Identify which cell holds the provided text, then report its (x, y) central coordinate. 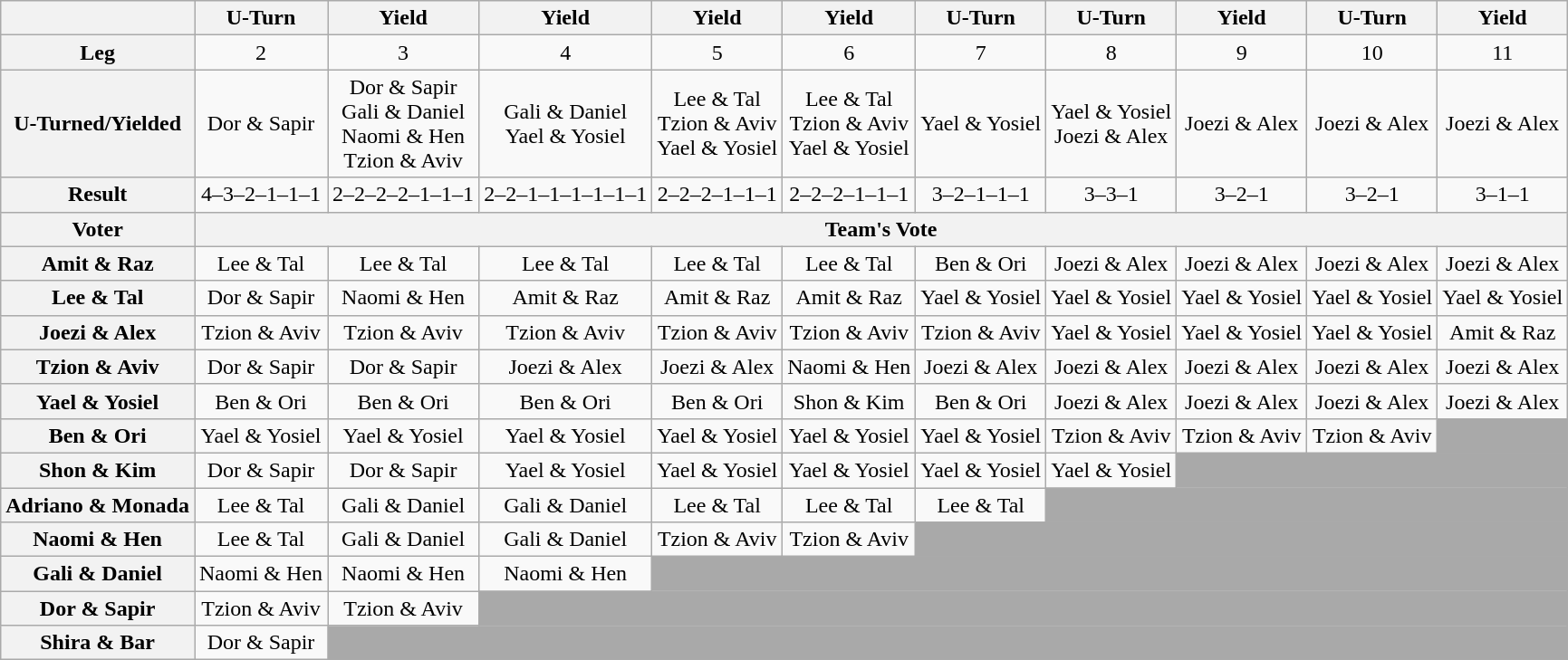
Team's Vote (880, 229)
Shira & Bar (98, 643)
11 (1503, 53)
2–2–2–2–1–1–1 (404, 195)
2 (261, 53)
3 (404, 53)
6 (850, 53)
Leg (98, 53)
5 (717, 53)
U-Turned/Yielded (98, 123)
Result (98, 195)
3–1–1 (1503, 195)
4–3–2–1–1–1 (261, 195)
Adriano & Monada (98, 504)
9 (1242, 53)
Yael & Yosiel Joezi & Alex (1111, 123)
7 (981, 53)
2–2–1–1–1–1–1–1 (565, 195)
4 (565, 53)
3–3–1 (1111, 195)
8 (1111, 53)
10 (1372, 53)
3–2–1–1–1 (981, 195)
Dor & Sapir Gali & Daniel Naomi & Hen Tzion & Aviv (404, 123)
Gali & DanielYael & Yosiel (565, 123)
Voter (98, 229)
